For the text-containing cell, return its midpoint in [x, y] coordinate format. 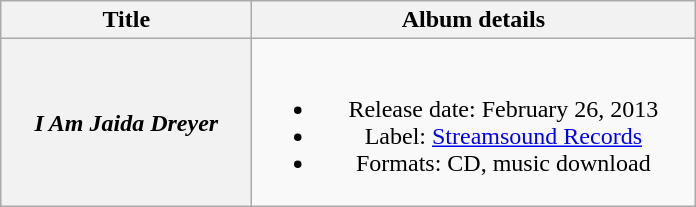
Title [126, 20]
Release date: February 26, 2013Label: Streamsound RecordsFormats: CD, music download [474, 122]
Album details [474, 20]
I Am Jaida Dreyer [126, 122]
